Determine the [X, Y] coordinate at the center of the cell enclosing the given text.  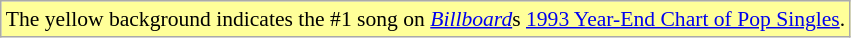
The yellow background indicates the #1 song on Billboards 1993 Year-End Chart of Pop Singles. [426, 19]
